Locate the cell with the specified text and output its [x, y] center coordinate. 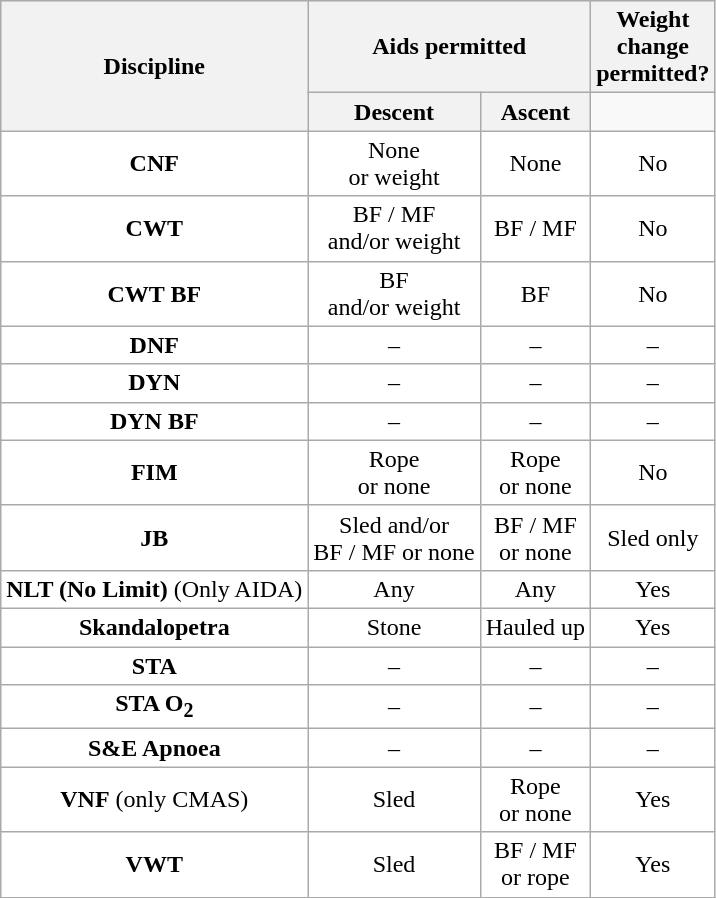
BF [535, 294]
Aids permitted [450, 47]
DYN BF [154, 421]
STA [154, 665]
Stone [394, 627]
CWT [154, 228]
BF / MF or rope [535, 864]
BF / MFand/or weight [394, 228]
VNF (only CMAS) [154, 800]
DYN [154, 383]
S&E Apnoea [154, 748]
Descent [394, 112]
BF / MF [535, 228]
Hauled up [535, 627]
None [535, 164]
CNF [154, 164]
VWT [154, 864]
Noneor weight [394, 164]
FIM [154, 472]
Sled and/orBF / MF or none [394, 538]
JB [154, 538]
STA O2 [154, 707]
Ascent [535, 112]
Discipline [154, 66]
CWT BF [154, 294]
NLT (No Limit) (Only AIDA) [154, 589]
BFand/or weight [394, 294]
DNF [154, 345]
BF / MF or none [535, 538]
Weightchangepermitted? [653, 47]
Skandalopetra [154, 627]
Sled only [653, 538]
